From the cell containing the given text, extract its center point as (x, y) coordinate. 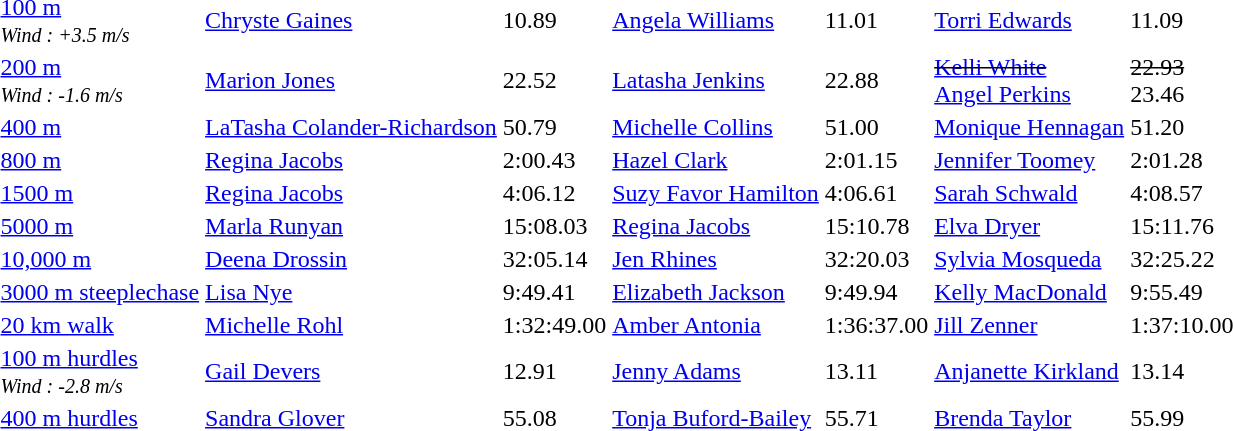
Anjanette Kirkland (1030, 372)
1:32:49.00 (554, 325)
Jennifer Toomey (1030, 160)
32:05.14 (554, 259)
LaTasha Colander-Richardson (352, 127)
1:36:37.00 (876, 325)
12.91 (554, 372)
Jill Zenner (1030, 325)
22.88 (876, 80)
Jenny Adams (716, 372)
Lisa Nye (352, 292)
15:08.03 (554, 226)
Sylvia Mosqueda (1030, 259)
Michelle Collins (716, 127)
Latasha Jenkins (716, 80)
9:49.41 (554, 292)
Sarah Schwald (1030, 193)
Jen Rhines (716, 259)
Hazel Clark (716, 160)
Kelli WhiteAngel Perkins (1030, 80)
22.52 (554, 80)
Kelly MacDonald (1030, 292)
Gail Devers (352, 372)
Marla Runyan (352, 226)
50.79 (554, 127)
Michelle Rohl (352, 325)
Elizabeth Jackson (716, 292)
Amber Antonia (716, 325)
9:49.94 (876, 292)
2:00.43 (554, 160)
15:10.78 (876, 226)
2:01.15 (876, 160)
Suzy Favor Hamilton (716, 193)
32:20.03 (876, 259)
51.00 (876, 127)
Marion Jones (352, 80)
4:06.12 (554, 193)
Monique Hennagan (1030, 127)
4:06.61 (876, 193)
13.11 (876, 372)
Elva Dryer (1030, 226)
Deena Drossin (352, 259)
